Output the (x, y) coordinate of the center of the cell containing the given text.  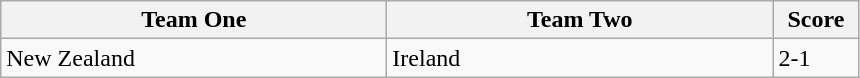
Team Two (580, 20)
Ireland (580, 58)
New Zealand (194, 58)
Team One (194, 20)
2-1 (816, 58)
Score (816, 20)
